Pinpoint the cell where the given text exists, returning its (x, y) midpoint coordinate. 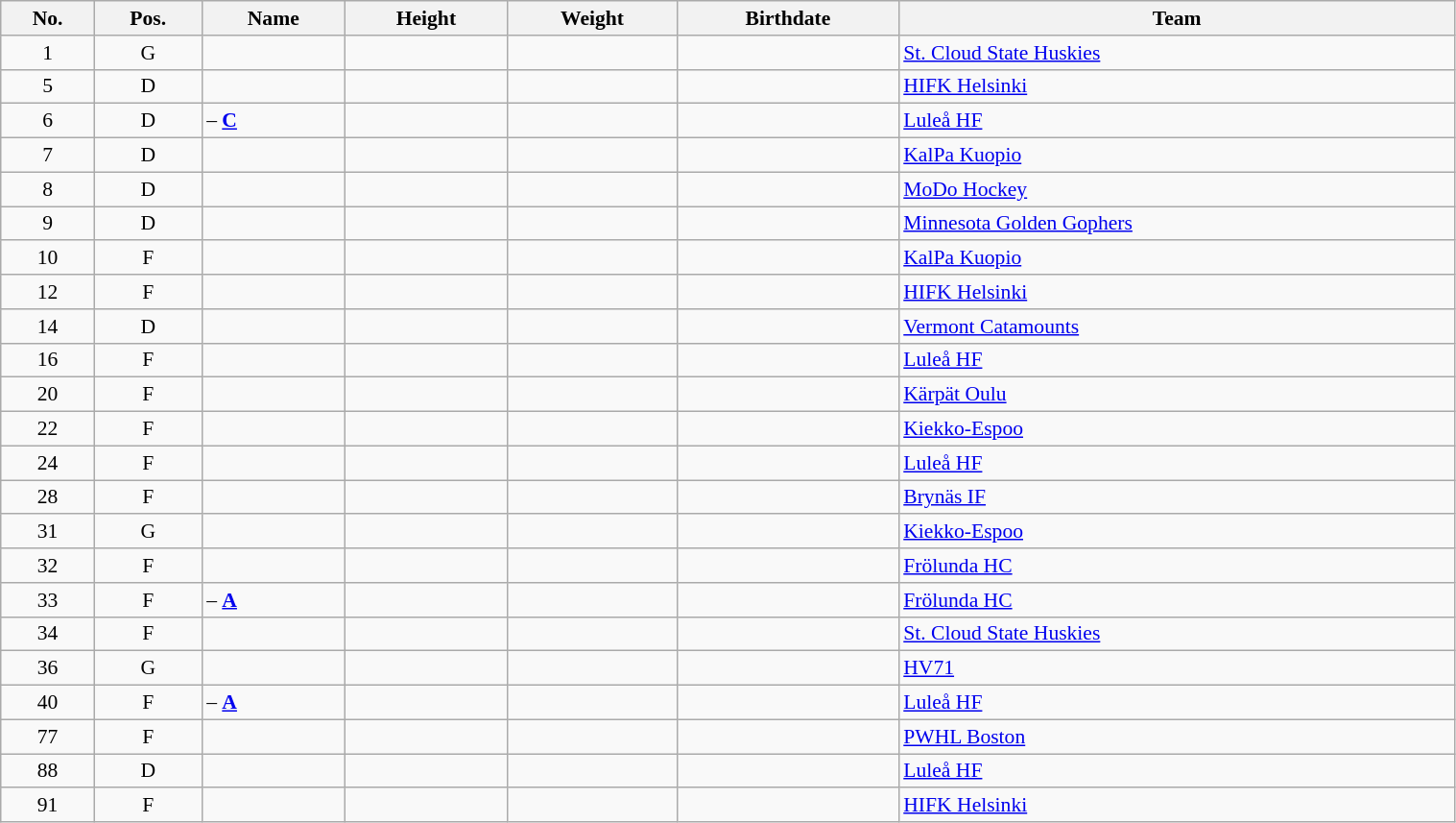
PWHL Boston (1177, 737)
8 (48, 189)
– C (273, 121)
Height (426, 18)
20 (48, 395)
Kärpät Oulu (1177, 395)
HV71 (1177, 668)
33 (48, 600)
Brynäs IF (1177, 497)
12 (48, 292)
7 (48, 156)
24 (48, 463)
9 (48, 224)
Vermont Catamounts (1177, 327)
5 (48, 86)
Birthdate (788, 18)
91 (48, 806)
Pos. (148, 18)
88 (48, 771)
No. (48, 18)
28 (48, 497)
6 (48, 121)
34 (48, 634)
MoDo Hockey (1177, 189)
31 (48, 532)
Team (1177, 18)
Weight (591, 18)
77 (48, 737)
22 (48, 429)
36 (48, 668)
10 (48, 258)
16 (48, 360)
14 (48, 327)
40 (48, 703)
32 (48, 566)
Name (273, 18)
1 (48, 53)
Minnesota Golden Gophers (1177, 224)
